Search for the cell housing the specified text and yield its (x, y) center coordinate. 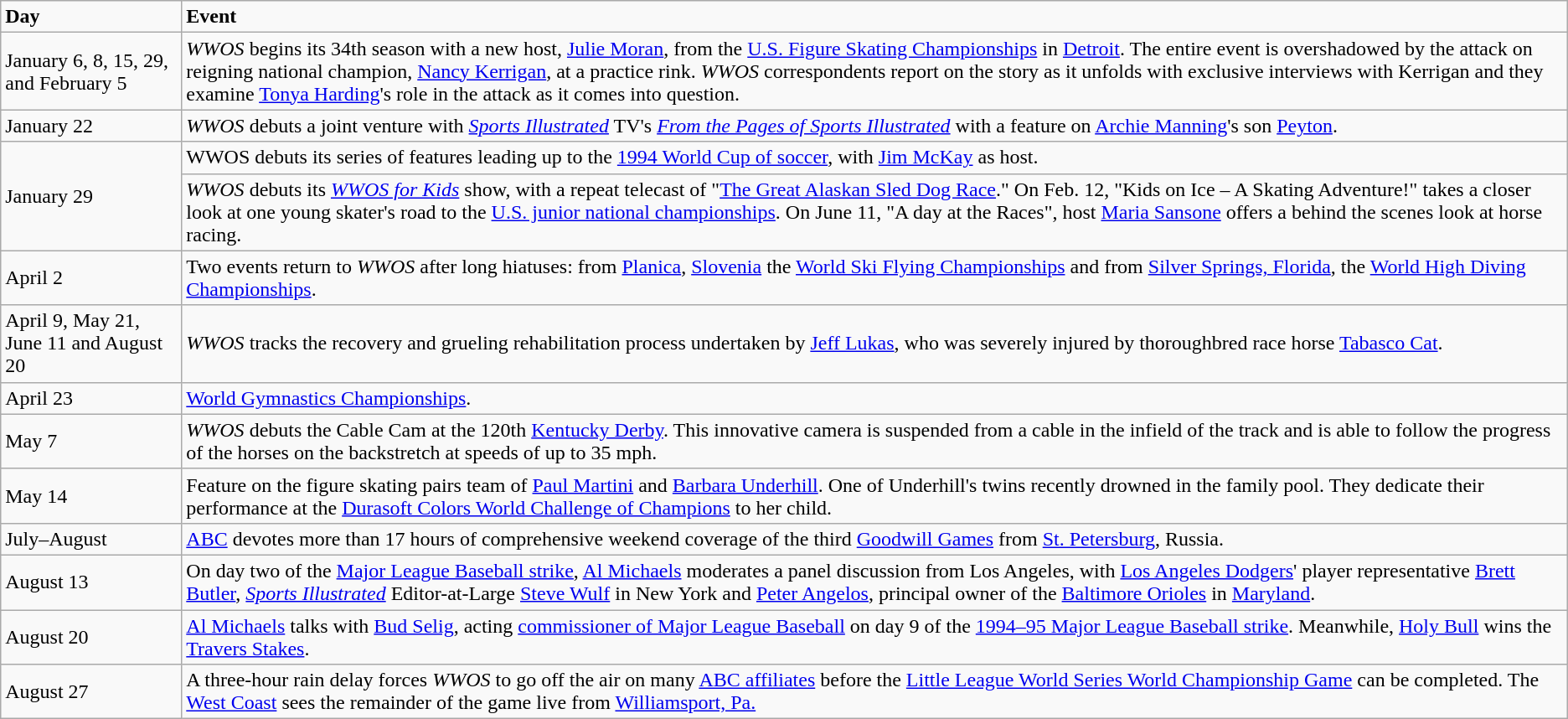
May 14 (91, 496)
January 6, 8, 15, 29, and February 5 (91, 71)
World Gymnastics Championships. (874, 398)
WWOS debuts its series of features leading up to the 1994 World Cup of soccer, with Jim McKay as host. (874, 158)
April 2 (91, 278)
August 20 (91, 637)
August 13 (91, 582)
January 22 (91, 126)
January 29 (91, 196)
July–August (91, 539)
Event (874, 17)
ABC devotes more than 17 hours of comprehensive weekend coverage of the third Goodwill Games from St. Petersburg, Russia. (874, 539)
April 9, May 21, June 11 and August 20 (91, 344)
Day (91, 17)
August 27 (91, 692)
April 23 (91, 398)
WWOS debuts a joint venture with Sports Illustrated TV's From the Pages of Sports Illustrated with a feature on Archie Manning's son Peyton. (874, 126)
May 7 (91, 441)
